Return the (x, y) coordinate for the center point of the cell that contains the specified text.  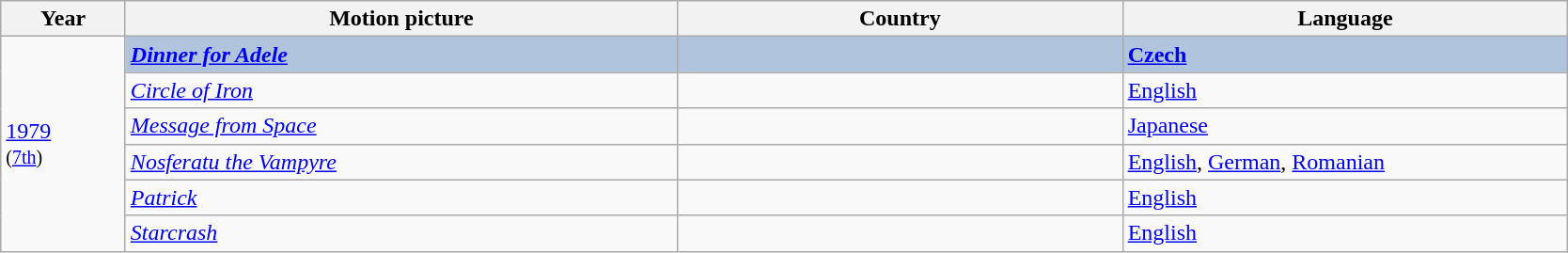
1979(7th) (64, 144)
Japanese (1345, 126)
Message from Space (400, 126)
English, German, Romanian (1345, 162)
Czech (1345, 55)
Language (1345, 19)
Motion picture (400, 19)
Year (64, 19)
Country (901, 19)
Starcrash (400, 233)
Circle of Iron (400, 90)
Patrick (400, 198)
Nosferatu the Vampyre (400, 162)
Dinner for Adele (400, 55)
